Search for the cell housing the specified text and yield its (x, y) center coordinate. 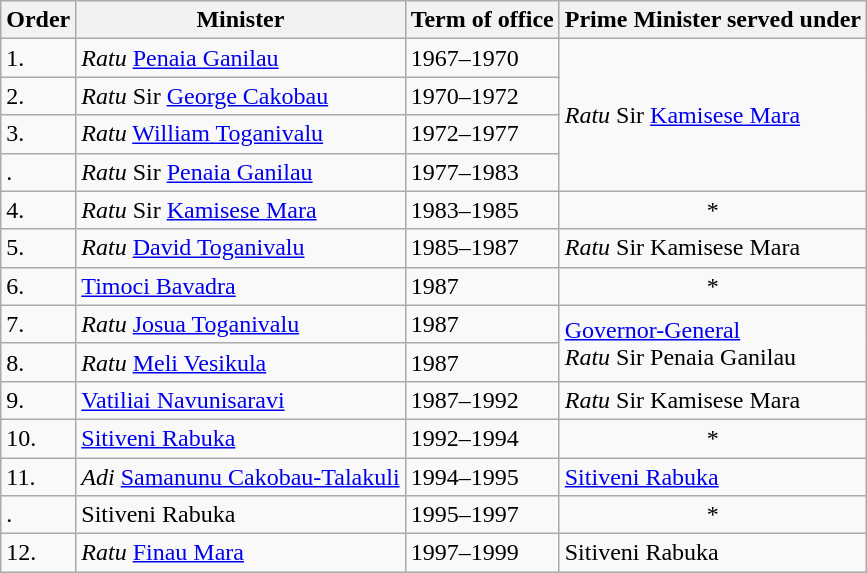
Ratu Penaia Ganilau (240, 58)
9. (38, 400)
Order (38, 20)
8. (38, 362)
1972–1977 (482, 134)
7. (38, 324)
6. (38, 286)
1970–1972 (482, 96)
Ratu Sir George Cakobau (240, 96)
Ratu Meli Vesikula (240, 362)
1985–1987 (482, 248)
Timoci Bavadra (240, 286)
1977–1983 (482, 172)
5. (38, 248)
Ratu Josua Toganivalu (240, 324)
2. (38, 96)
12. (38, 553)
Prime Minister served under (712, 20)
1995–1997 (482, 515)
1967–1970 (482, 58)
1. (38, 58)
Ratu David Toganivalu (240, 248)
Vatiliai Navunisaravi (240, 400)
1983–1985 (482, 210)
1987–1992 (482, 400)
11. (38, 477)
Ratu Sir Penaia Ganilau (240, 172)
3. (38, 134)
Ratu William Toganivalu (240, 134)
Governor-GeneralRatu Sir Penaia Ganilau (712, 343)
4. (38, 210)
Adi Samanunu Cakobau-Talakuli (240, 477)
10. (38, 438)
Term of office (482, 20)
1994–1995 (482, 477)
1992–1994 (482, 438)
1997–1999 (482, 553)
Ratu Finau Mara (240, 553)
Minister (240, 20)
